From the cell containing the given text, extract its center point as [x, y] coordinate. 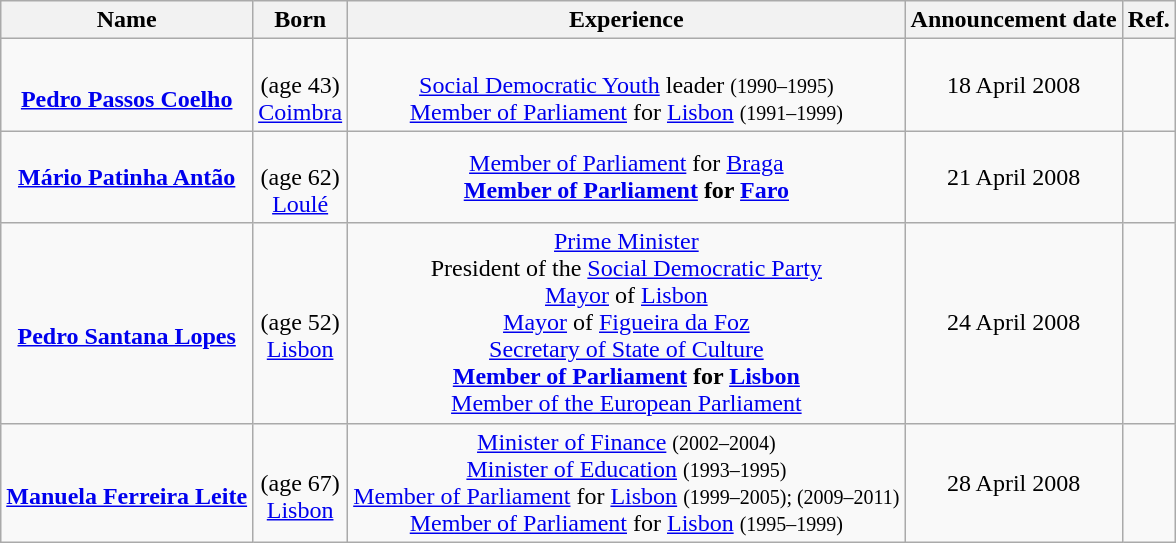
Born [300, 20]
18 April 2008 [1014, 85]
Announcement date [1014, 20]
24 April 2008 [1014, 323]
Mário Patinha Antão [127, 177]
28 April 2008 [1014, 482]
(age 43)Coimbra [300, 85]
Ref. [1148, 20]
Experience [626, 20]
Member of Parliament for Braga Member of Parliament for Faro [626, 177]
(age 67)Lisbon [300, 482]
21 April 2008 [1014, 177]
Name [127, 20]
Pedro Santana Lopes [127, 323]
Manuela Ferreira Leite [127, 482]
(age 52)Lisbon [300, 323]
Social Democratic Youth leader (1990–1995)Member of Parliament for Lisbon (1991–1999) [626, 85]
Pedro Passos Coelho [127, 85]
(age 62)Loulé [300, 177]
